From the cell containing the given text, extract its center point as (x, y) coordinate. 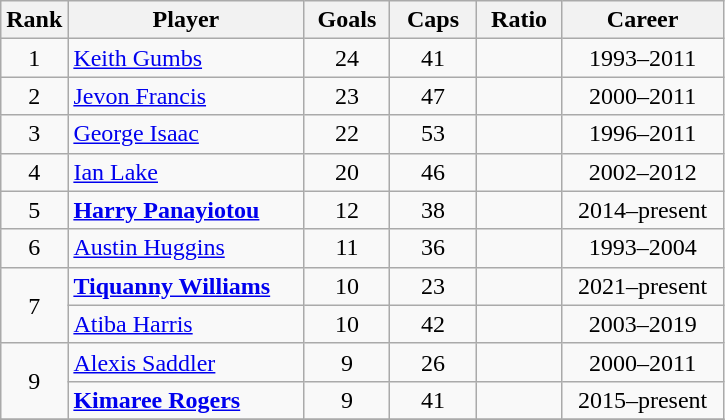
4 (34, 172)
36 (433, 248)
2015–present (642, 400)
53 (433, 134)
1996–2011 (642, 134)
7 (34, 305)
2014–present (642, 210)
Austin Huggins (186, 248)
2003–2019 (642, 324)
Alexis Saddler (186, 362)
1993–2011 (642, 58)
Tiquanny Williams (186, 286)
Ian Lake (186, 172)
3 (34, 134)
2002–2012 (642, 172)
6 (34, 248)
Goals (347, 20)
2 (34, 96)
24 (347, 58)
38 (433, 210)
Player (186, 20)
22 (347, 134)
Caps (433, 20)
5 (34, 210)
1 (34, 58)
46 (433, 172)
1993–2004 (642, 248)
Ratio (519, 20)
Jevon Francis (186, 96)
20 (347, 172)
Harry Panayiotou (186, 210)
42 (433, 324)
26 (433, 362)
Keith Gumbs (186, 58)
Rank (34, 20)
Atiba Harris (186, 324)
11 (347, 248)
George Isaac (186, 134)
2021–present (642, 286)
Career (642, 20)
47 (433, 96)
12 (347, 210)
Kimaree Rogers (186, 400)
